Return (X, Y) of the center of cell containing provided text 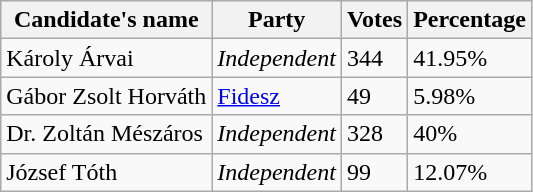
Károly Árvai (106, 58)
Percentage (470, 20)
12.07% (470, 172)
Dr. Zoltán Mészáros (106, 134)
344 (374, 58)
Party (277, 20)
41.95% (470, 58)
99 (374, 172)
5.98% (470, 96)
Gábor Zsolt Horváth (106, 96)
József Tóth (106, 172)
Votes (374, 20)
328 (374, 134)
Fidesz (277, 96)
40% (470, 134)
49 (374, 96)
Candidate's name (106, 20)
